Locate the cell with the specified text and output its [x, y] center coordinate. 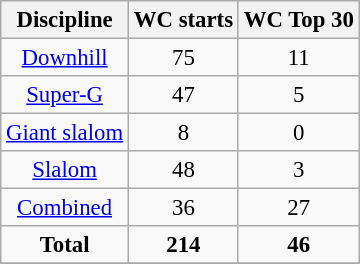
Discipline [65, 20]
11 [298, 58]
Downhill [65, 58]
46 [298, 245]
Slalom [65, 170]
36 [183, 208]
WC Top 30 [298, 20]
214 [183, 245]
WC starts [183, 20]
48 [183, 170]
Giant slalom [65, 133]
Total [65, 245]
5 [298, 95]
8 [183, 133]
47 [183, 95]
0 [298, 133]
75 [183, 58]
3 [298, 170]
27 [298, 208]
Super-G [65, 95]
Combined [65, 208]
